Scan for the cell matching the given text and deliver its [X, Y] coordinate at center. 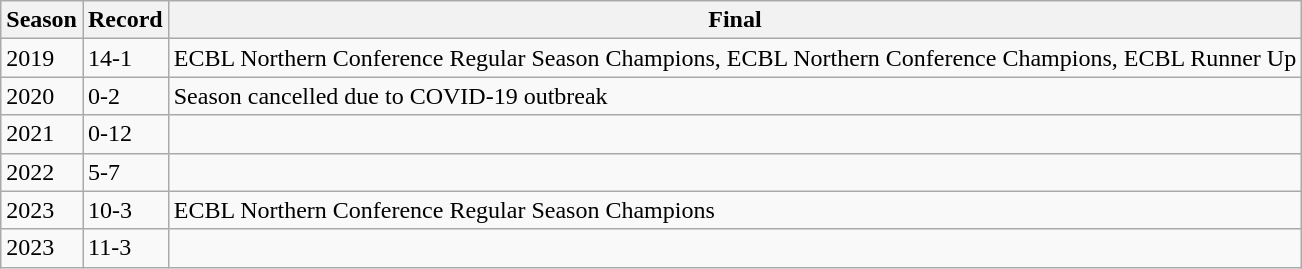
2022 [42, 172]
5-7 [125, 172]
Season cancelled due to COVID-19 outbreak [735, 96]
ECBL Northern Conference Regular Season Champions [735, 210]
0-2 [125, 96]
0-12 [125, 134]
2021 [42, 134]
2019 [42, 58]
11-3 [125, 248]
ECBL Northern Conference Regular Season Champions, ECBL Northern Conference Champions, ECBL Runner Up [735, 58]
2020 [42, 96]
10-3 [125, 210]
Final [735, 20]
14-1 [125, 58]
Season [42, 20]
Record [125, 20]
